For the text-containing cell, return its midpoint in [x, y] coordinate format. 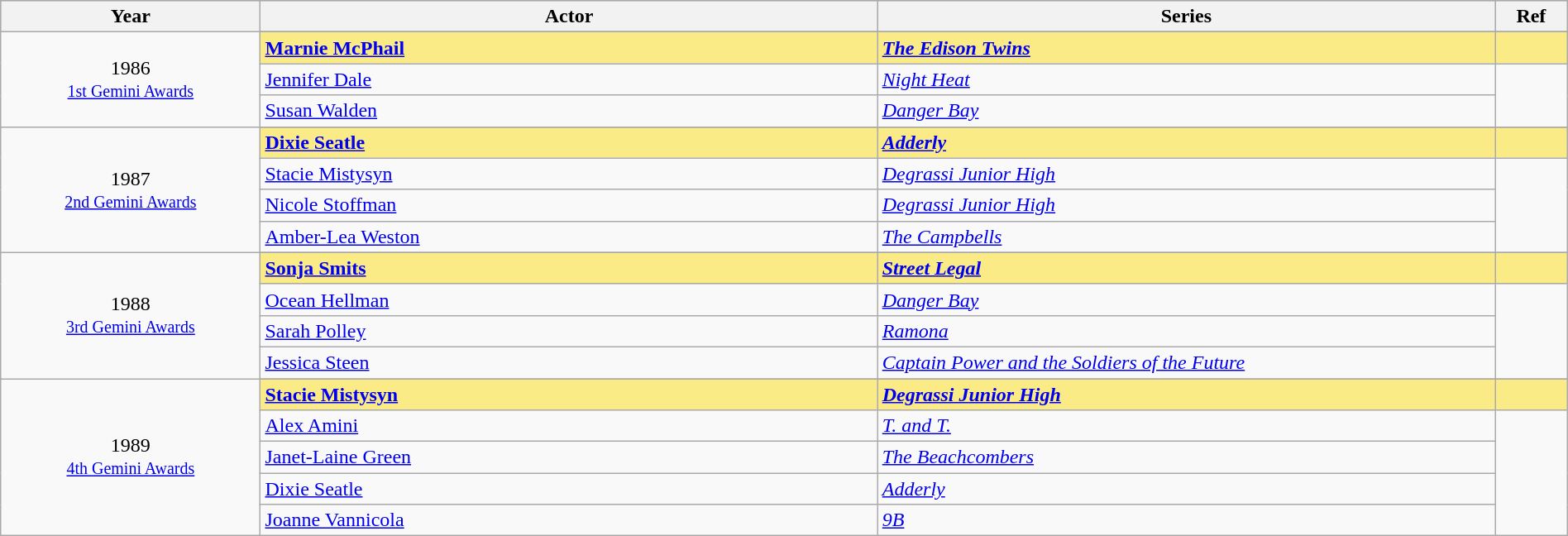
1988 3rd Gemini Awards [131, 315]
1987 2nd Gemini Awards [131, 189]
Nicole Stoffman [569, 205]
Jennifer Dale [569, 79]
Night Heat [1186, 79]
Alex Amini [569, 426]
Jessica Steen [569, 362]
The Beachcombers [1186, 457]
Year [131, 17]
Ref [1532, 17]
Amber-Lea Weston [569, 237]
Ocean Hellman [569, 299]
T. and T. [1186, 426]
Sarah Polley [569, 331]
Susan Walden [569, 111]
Joanne Vannicola [569, 520]
Sonja Smits [569, 268]
The Campbells [1186, 237]
1989 4th Gemini Awards [131, 457]
Captain Power and the Soldiers of the Future [1186, 362]
Actor [569, 17]
Janet-Laine Green [569, 457]
Series [1186, 17]
The Edison Twins [1186, 48]
Street Legal [1186, 268]
9B [1186, 520]
Ramona [1186, 331]
Marnie McPhail [569, 48]
1986 1st Gemini Awards [131, 79]
